Extract the (x, y) coordinate from the center of the cell holding the provided text.  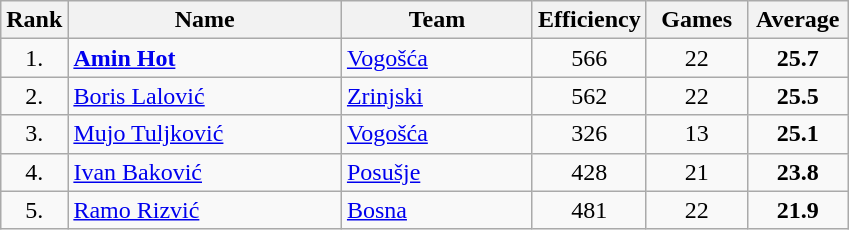
428 (589, 172)
Games (696, 20)
25.7 (798, 58)
21.9 (798, 210)
Ivan Baković (205, 172)
4. (34, 172)
Amin Hot (205, 58)
Ramo Rizvić (205, 210)
Name (205, 20)
Average (798, 20)
481 (589, 210)
25.5 (798, 96)
562 (589, 96)
Efficiency (589, 20)
25.1 (798, 134)
21 (696, 172)
Boris Lalović (205, 96)
Zrinjski (436, 96)
3. (34, 134)
Rank (34, 20)
Mujo Tuljković (205, 134)
326 (589, 134)
Team (436, 20)
Bosna (436, 210)
23.8 (798, 172)
5. (34, 210)
566 (589, 58)
13 (696, 134)
Posušje (436, 172)
1. (34, 58)
2. (34, 96)
